From the cell containing the given text, extract its center point as [X, Y] coordinate. 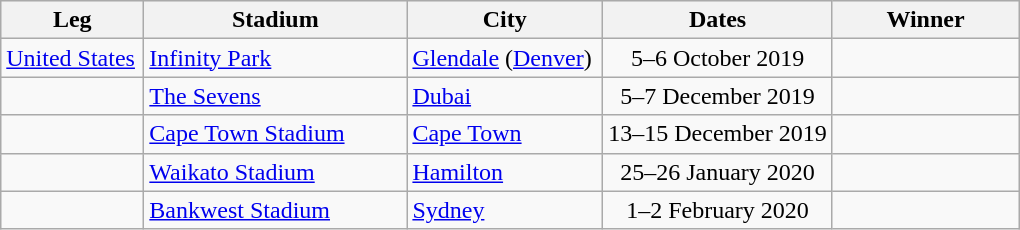
1–2 February 2020 [718, 210]
Bankwest Stadium [276, 210]
Sydney [505, 210]
Dubai [505, 96]
Leg [72, 20]
Cape Town Stadium [276, 134]
13–15 December 2019 [718, 134]
City [505, 20]
Cape Town [505, 134]
25–26 January 2020 [718, 172]
Stadium [276, 20]
The Sevens [276, 96]
Winner [925, 20]
United States [72, 58]
Dates [718, 20]
5–6 October 2019 [718, 58]
Waikato Stadium [276, 172]
5–7 December 2019 [718, 96]
Infinity Park [276, 58]
Glendale (Denver) [505, 58]
Hamilton [505, 172]
